Pinpoint the cell where the given text exists, returning its (X, Y) midpoint coordinate. 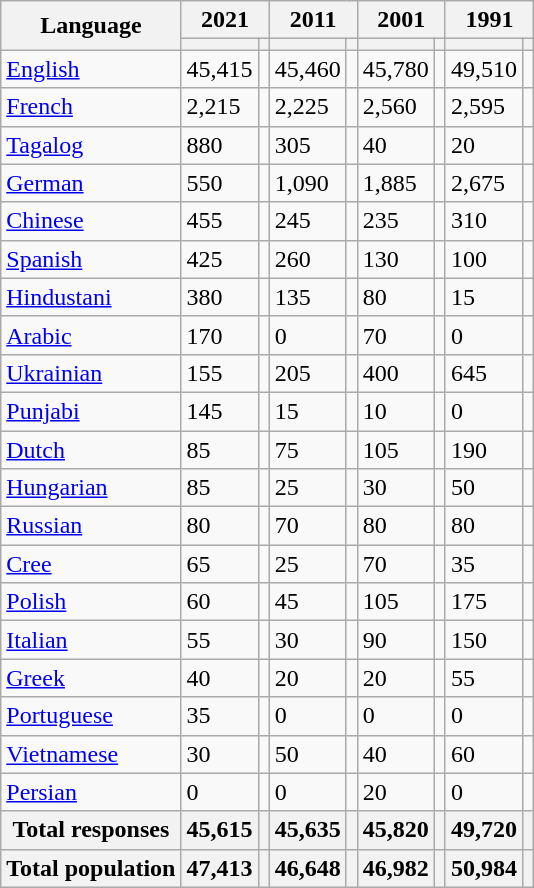
French (91, 107)
49,510 (484, 69)
47,413 (220, 868)
380 (220, 297)
10 (396, 411)
245 (308, 221)
175 (484, 602)
305 (308, 145)
Cree (91, 564)
Vietnamese (91, 754)
Polish (91, 602)
Hindustani (91, 297)
400 (396, 373)
Total responses (91, 830)
45 (308, 602)
Punjabi (91, 411)
1,090 (308, 183)
2,560 (396, 107)
310 (484, 221)
645 (484, 373)
2,225 (308, 107)
190 (484, 449)
49,720 (484, 830)
Russian (91, 526)
Total population (91, 868)
Ukrainian (91, 373)
235 (396, 221)
2,595 (484, 107)
Tagalog (91, 145)
45,820 (396, 830)
Portuguese (91, 716)
155 (220, 373)
205 (308, 373)
75 (308, 449)
170 (220, 335)
46,982 (396, 868)
45,615 (220, 830)
455 (220, 221)
German (91, 183)
Language (91, 26)
135 (308, 297)
150 (484, 640)
45,635 (308, 830)
145 (220, 411)
550 (220, 183)
2021 (225, 20)
260 (308, 259)
880 (220, 145)
2011 (313, 20)
100 (484, 259)
45,460 (308, 69)
Greek (91, 678)
2001 (401, 20)
Hungarian (91, 488)
45,415 (220, 69)
425 (220, 259)
130 (396, 259)
90 (396, 640)
46,648 (308, 868)
Dutch (91, 449)
Persian (91, 792)
65 (220, 564)
Chinese (91, 221)
Arabic (91, 335)
50,984 (484, 868)
Italian (91, 640)
2,215 (220, 107)
45,780 (396, 69)
2,675 (484, 183)
1991 (489, 20)
Spanish (91, 259)
English (91, 69)
1,885 (396, 183)
